For the text-containing cell, return its midpoint in [X, Y] coordinate format. 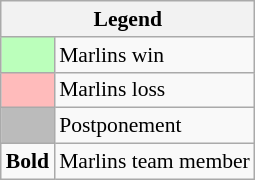
Bold [28, 162]
Marlins loss [154, 90]
Marlins win [154, 55]
Legend [128, 19]
Marlins team member [154, 162]
Postponement [154, 126]
